Pinpoint the cell where the given text exists, returning its [X, Y] midpoint coordinate. 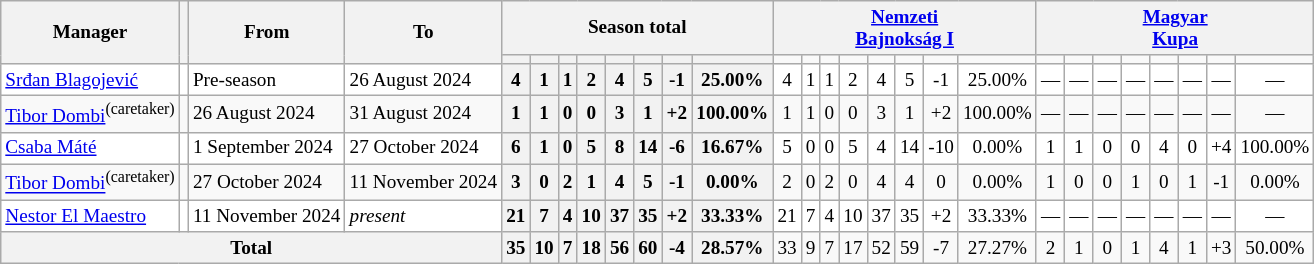
present [424, 216]
9 [810, 248]
18 [591, 248]
31 August 2024 [424, 114]
1 September 2024 [266, 148]
Season total [638, 28]
27.27% [997, 248]
-10 [942, 148]
28.57% [732, 248]
NemzetiBajnokság I [905, 28]
+4 [1221, 148]
-6 [677, 148]
Nestor El Maestro [90, 216]
17 [853, 248]
MagyarKupa [1175, 28]
56 [619, 248]
+3 [1221, 248]
52 [881, 248]
Srđan Blagojević [90, 80]
60 [648, 248]
Csaba Máté [90, 148]
Manager [90, 32]
33 [787, 248]
From [266, 32]
50.00% [1275, 248]
8 [619, 148]
Pre-season [266, 80]
-7 [942, 248]
59 [909, 248]
-4 [677, 248]
To [424, 32]
Total [252, 248]
6 [516, 148]
16.67% [732, 148]
